Identify which cell holds the provided text, then report its (x, y) central coordinate. 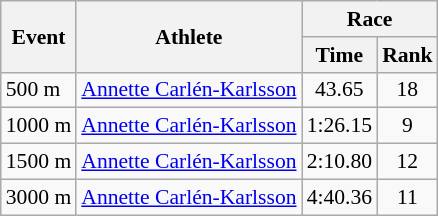
Race (370, 19)
500 m (38, 90)
11 (408, 197)
Time (340, 55)
4:40.36 (340, 197)
2:10.80 (340, 162)
1:26.15 (340, 126)
12 (408, 162)
43.65 (340, 90)
9 (408, 126)
Rank (408, 55)
1500 m (38, 162)
18 (408, 90)
Event (38, 36)
3000 m (38, 197)
Athlete (188, 36)
1000 m (38, 126)
